From the cell containing the given text, extract its center point as (x, y) coordinate. 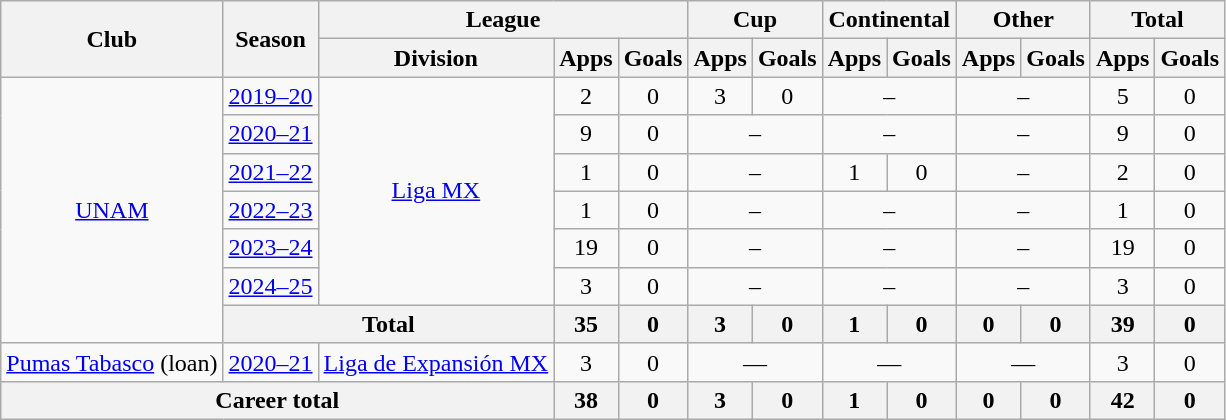
2023–24 (270, 248)
Career total (278, 400)
39 (1122, 324)
38 (586, 400)
Other (1023, 20)
Division (436, 58)
Pumas Tabasco (loan) (112, 362)
2022–23 (270, 210)
Season (270, 39)
Cup (755, 20)
League (503, 20)
2024–25 (270, 286)
Club (112, 39)
42 (1122, 400)
5 (1122, 96)
2021–22 (270, 172)
Liga MX (436, 191)
35 (586, 324)
UNAM (112, 210)
Continental (889, 20)
2019–20 (270, 96)
Liga de Expansión MX (436, 362)
